For the text-containing cell, return its midpoint in (X, Y) coordinate format. 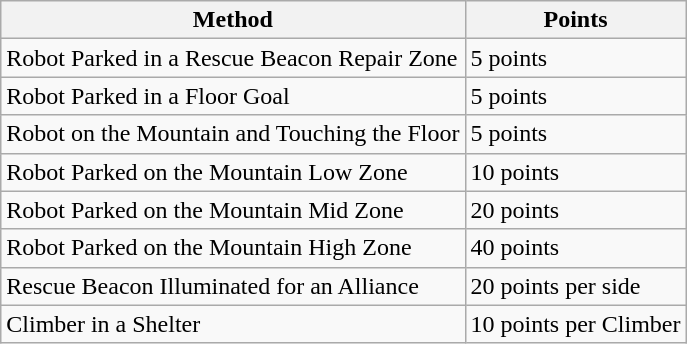
20 points (576, 210)
Robot Parked in a Rescue Beacon Repair Zone (233, 58)
Robot Parked on the Mountain High Zone (233, 248)
10 points per Climber (576, 324)
Rescue Beacon Illuminated for an Alliance (233, 286)
Robot Parked on the Mountain Mid Zone (233, 210)
Robot Parked on the Mountain Low Zone (233, 172)
Robot Parked in a Floor Goal (233, 96)
Points (576, 20)
Climber in a Shelter (233, 324)
20 points per side (576, 286)
Robot on the Mountain and Touching the Floor (233, 134)
10 points (576, 172)
40 points (576, 248)
Method (233, 20)
